Output the [X, Y] coordinate of the center of the cell containing the given text.  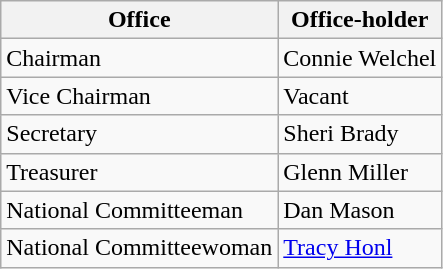
National Committeewoman [140, 248]
Office [140, 20]
Treasurer [140, 172]
Tracy Honl [360, 248]
Glenn Miller [360, 172]
National Committeeman [140, 210]
Connie Welchel [360, 58]
Sheri Brady [360, 134]
Secretary [140, 134]
Chairman [140, 58]
Office-holder [360, 20]
Vice Chairman [140, 96]
Dan Mason [360, 210]
Vacant [360, 96]
